Locate the cell with the specified text and output its [x, y] center coordinate. 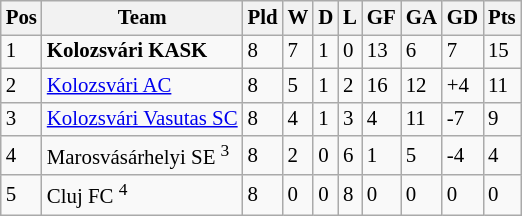
Pld [263, 18]
16 [382, 85]
GD [462, 18]
Kolozsvári AC [142, 85]
W [298, 18]
Marosvásárhelyi SE 3 [142, 156]
Cluj FC 4 [142, 194]
Team [142, 18]
9 [502, 119]
GA [422, 18]
Pts [502, 18]
-4 [462, 156]
Pos [22, 18]
Kolozsvári KASK [142, 51]
13 [382, 51]
15 [502, 51]
-7 [462, 119]
Kolozsvári Vasutas SC [142, 119]
12 [422, 85]
+4 [462, 85]
L [350, 18]
GF [382, 18]
D [326, 18]
